From the cell containing the given text, extract its center point as (X, Y) coordinate. 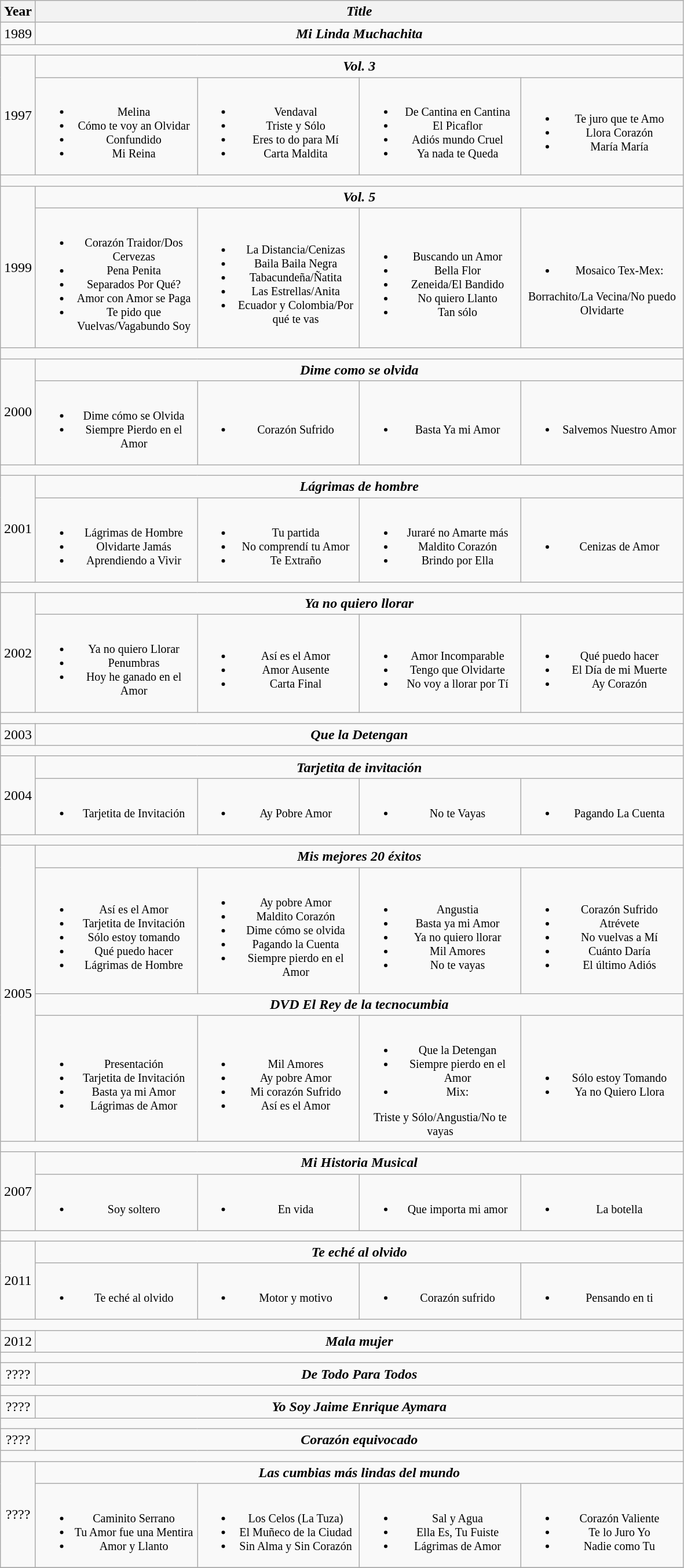
2007 (19, 1191)
Ay pobre AmorMaldito CorazónDime cómo se olvidaPagando la CuentaSiempre pierdo en el Amor (278, 931)
Mi Linda Muchachita (359, 34)
Motor y motivo (278, 1291)
Salvemos Nuestro Amor (602, 423)
Mi Historia Musical (359, 1163)
2003 (19, 735)
Dime como se olvida (359, 370)
Así es el AmorAmor AusenteCarta Final (278, 663)
2004 (19, 795)
Lágrimas de HombreOlvidarte JamásAprendiendo a Vivir (116, 539)
Sal y AguaElla Es, Tu FuisteLágrimas de Amor (440, 1526)
Amor IncomparableTengo que OlvidarteNo voy a llorar por Tí (440, 663)
Vol. 5 (359, 197)
Que importa mi amor (440, 1202)
Tarjetita de Invitación (116, 807)
La botella (602, 1202)
Mil AmoresAy pobre AmorMi corazón SufridoAsí es el Amor (278, 1078)
Juraré no Amarte másMaldito CorazónBrindo por Ella (440, 539)
De Todo Para Todos (359, 1374)
Cenizas de Amor (602, 539)
Sólo estoy TomandoYa no Quiero Llora (602, 1078)
Buscando un AmorBella FlorZeneida/El BandidoNo quiero LlantoTan sólo (440, 278)
2001 (19, 529)
DVD El Rey de la tecnocumbia (359, 1004)
Corazón SufridoAtréveteNo vuelvas a MíCuánto DaríaEl último Adiós (602, 931)
De Cantina en CantinaEl PicaflorAdiós mundo CruelYa nada te Queda (440, 126)
Caminito SerranoTu Amor fue una MentiraAmor y Llanto (116, 1526)
2011 (19, 1280)
Pagando La Cuenta (602, 807)
Corazón equivocado (359, 1440)
Lágrimas de hombre (359, 487)
Pensando en ti (602, 1291)
Así es el AmorTarjetita de InvitaciónSólo estoy tomandoQué puedo hacerLágrimas de Hombre (116, 931)
VendavalTriste y SóloEres to do para MíCarta Maldita (278, 126)
Corazón Sufrido (278, 423)
PresentaciónTarjetita de InvitaciónBasta ya mi AmorLágrimas de Amor (116, 1078)
Ya no quiero LlorarPenumbrasHoy he ganado en el Amor (116, 663)
Title (359, 12)
2000 (19, 412)
Los Celos (La Tuza)El Muñeco de la CiudadSin Alma y Sin Corazón (278, 1526)
Basta Ya mi Amor (440, 423)
Dime cómo se OlvidaSiempre Pierdo en el Amor (116, 423)
Tarjetita de invitación (359, 767)
Mosaico Tex-Mex:Borrachito/La Vecina/No puedo Olvidarte (602, 278)
Que la DetenganSiempre pierdo en el AmorMix:Triste y Sólo/Angustia/No te vayas (440, 1078)
Ya no quiero llorar (359, 604)
Year (19, 12)
Mis mejores 20 éxitos (359, 857)
AngustiaBasta ya mi AmorYa no quiero llorarMil AmoresNo te vayas (440, 931)
1997 (19, 115)
Las cumbias más lindas del mundo (359, 1472)
La Distancia/CenizasBaila Baila NegraTabacundeña/ÑatitaLas Estrellas/AnitaEcuador y Colombia/Por qué te vas (278, 278)
2012 (19, 1341)
Mala mujer (359, 1341)
Corazón Traidor/Dos CervezasPena PenitaSeparados Por Qué?Amor con Amor se PagaTe pido que Vuelvas/Vagabundo Soy (116, 278)
Soy soltero (116, 1202)
En vida (278, 1202)
Te juro que te AmoLlora CorazónMaría María (602, 126)
Qué puedo hacerEl Día de mi MuerteAy Corazón (602, 663)
Yo Soy Jaime Enrique Aymara (359, 1407)
Ay Pobre Amor (278, 807)
Vol. 3 (359, 66)
2002 (19, 653)
Que la Detengan (359, 735)
2005 (19, 993)
Corazón sufrido (440, 1291)
No te Vayas (440, 807)
1989 (19, 34)
Corazón ValienteTe lo Juro YoNadie como Tu (602, 1526)
Tu partidaNo comprendí tu AmorTe Extraño (278, 539)
1999 (19, 267)
MelinaCómo te voy an OlvidarConfundidoMi Reina (116, 126)
